Determine the (X, Y) coordinate at the center of the cell enclosing the given text.  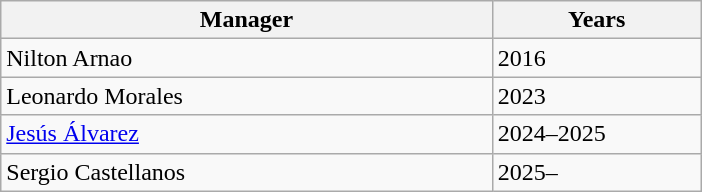
Leonardo Morales (246, 96)
Manager (246, 20)
Nilton Arnao (246, 58)
2023 (596, 96)
2025– (596, 172)
Sergio Castellanos (246, 172)
Jesús Álvarez (246, 134)
2016 (596, 58)
Years (596, 20)
2024–2025 (596, 134)
